Return (X, Y) of the center of cell containing provided text 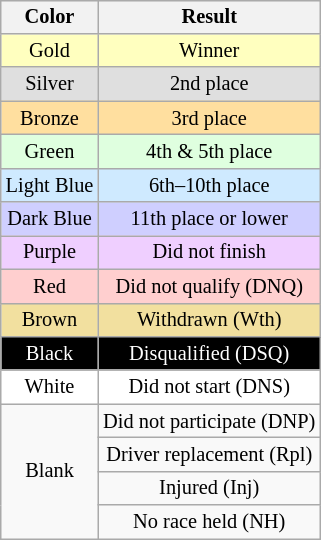
4th & 5th place (209, 152)
Green (50, 152)
2nd place (209, 84)
Result (209, 17)
Did not qualify (DNQ) (209, 286)
6th–10th place (209, 185)
Dark Blue (50, 219)
Red (50, 286)
Driver replacement (Rpl) (209, 455)
3rd place (209, 118)
Did not participate (DNP) (209, 421)
Brown (50, 320)
Blank (50, 472)
Silver (50, 84)
Did not start (DNS) (209, 387)
Winner (209, 51)
Gold (50, 51)
11th place or lower (209, 219)
Disqualified (DSQ) (209, 354)
Purple (50, 253)
White (50, 387)
Black (50, 354)
Withdrawn (Wth) (209, 320)
Did not finish (209, 253)
Bronze (50, 118)
No race held (NH) (209, 522)
Injured (Inj) (209, 488)
Light Blue (50, 185)
Color (50, 17)
